Search for the cell housing the specified text and yield its (x, y) center coordinate. 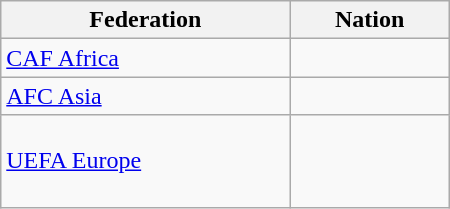
CAF Africa (146, 58)
Nation (370, 20)
Federation (146, 20)
AFC Asia (146, 96)
UEFA Europe (146, 161)
